Provide the (X, Y) coordinate of the cell's center where the given text is located.  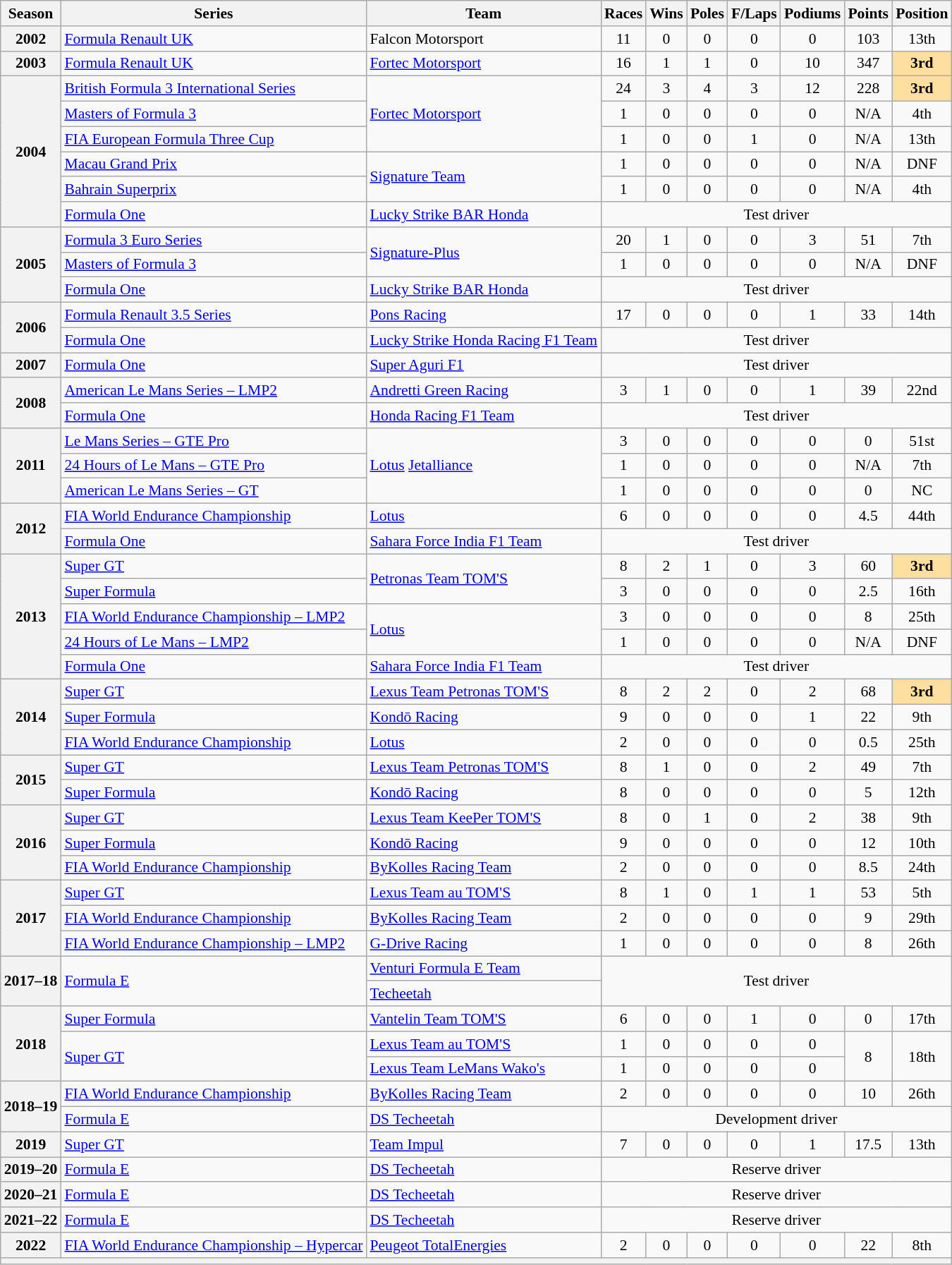
Development driver (776, 1120)
Team Impul (484, 1144)
Pons Racing (484, 315)
347 (868, 63)
2007 (31, 365)
60 (868, 567)
Signature-Plus (484, 253)
11 (623, 39)
51 (868, 240)
4.5 (868, 516)
Lexus Team LeMans Wako's (484, 1069)
Lotus Jetalliance (484, 466)
2018–19 (31, 1106)
2005 (31, 265)
51st (922, 441)
2013 (31, 617)
38 (868, 818)
Season (31, 13)
24 Hours of Le Mans – GTE Pro (213, 466)
Podiums (812, 13)
16 (623, 63)
F/Laps (755, 13)
Formula Renault 3.5 Series (213, 315)
49 (868, 768)
2006 (31, 327)
Wins (666, 13)
NC (922, 491)
2018 (31, 1044)
24 (623, 89)
2017 (31, 919)
24th (922, 868)
Peugeot TotalEnergies (484, 1245)
G-Drive Racing (484, 943)
2015 (31, 780)
2004 (31, 152)
2002 (31, 39)
British Formula 3 International Series (213, 89)
2016 (31, 842)
Series (213, 13)
American Le Mans Series – LMP2 (213, 391)
Techeetah (484, 994)
33 (868, 315)
228 (868, 89)
2008 (31, 404)
Macau Grand Prix (213, 164)
2017–18 (31, 981)
17 (623, 315)
103 (868, 39)
8th (922, 1245)
Andretti Green Racing (484, 391)
2019–20 (31, 1170)
2019 (31, 1144)
Signature Team (484, 176)
2003 (31, 63)
4 (707, 89)
Super Aguri F1 (484, 365)
14th (922, 315)
Races (623, 13)
2012 (31, 529)
2020–21 (31, 1195)
Lucky Strike Honda Racing F1 Team (484, 340)
Formula 3 Euro Series (213, 240)
29th (922, 919)
2021–22 (31, 1220)
16th (922, 592)
17th (922, 1019)
2.5 (868, 592)
Poles (707, 13)
2022 (31, 1245)
5th (922, 893)
44th (922, 516)
20 (623, 240)
24 Hours of Le Mans – LMP2 (213, 642)
68 (868, 692)
Venturi Formula E Team (484, 969)
Lexus Team KeePer TOM'S (484, 818)
American Le Mans Series – GT (213, 491)
39 (868, 391)
Petronas Team TOM'S (484, 579)
Vantelin Team TOM'S (484, 1019)
Honda Racing F1 Team (484, 416)
2014 (31, 717)
18th (922, 1057)
FIA European Formula Three Cup (213, 139)
5 (868, 793)
FIA World Endurance Championship – Hypercar (213, 1245)
Bahrain Superprix (213, 190)
Points (868, 13)
2011 (31, 466)
Falcon Motorsport (484, 39)
22nd (922, 391)
10th (922, 843)
0.5 (868, 742)
7 (623, 1144)
Team (484, 13)
53 (868, 893)
Position (922, 13)
Le Mans Series – GTE Pro (213, 441)
17.5 (868, 1144)
12th (922, 793)
8.5 (868, 868)
